Determine the [X, Y] coordinate at the center of the cell enclosing the given text.  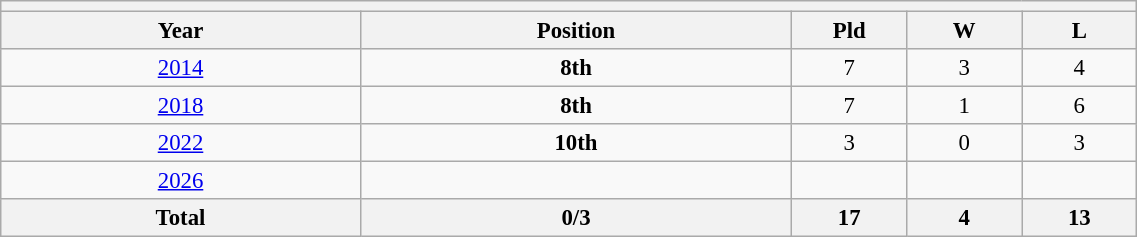
2026 [181, 181]
6 [1080, 106]
L [1080, 31]
Year [181, 31]
0 [964, 143]
2014 [181, 68]
2018 [181, 106]
1 [964, 106]
W [964, 31]
2022 [181, 143]
4 [1080, 68]
10th [576, 143]
Pld [850, 31]
Position [576, 31]
